Extract the [X, Y] coordinate from the center of the cell holding the provided text.  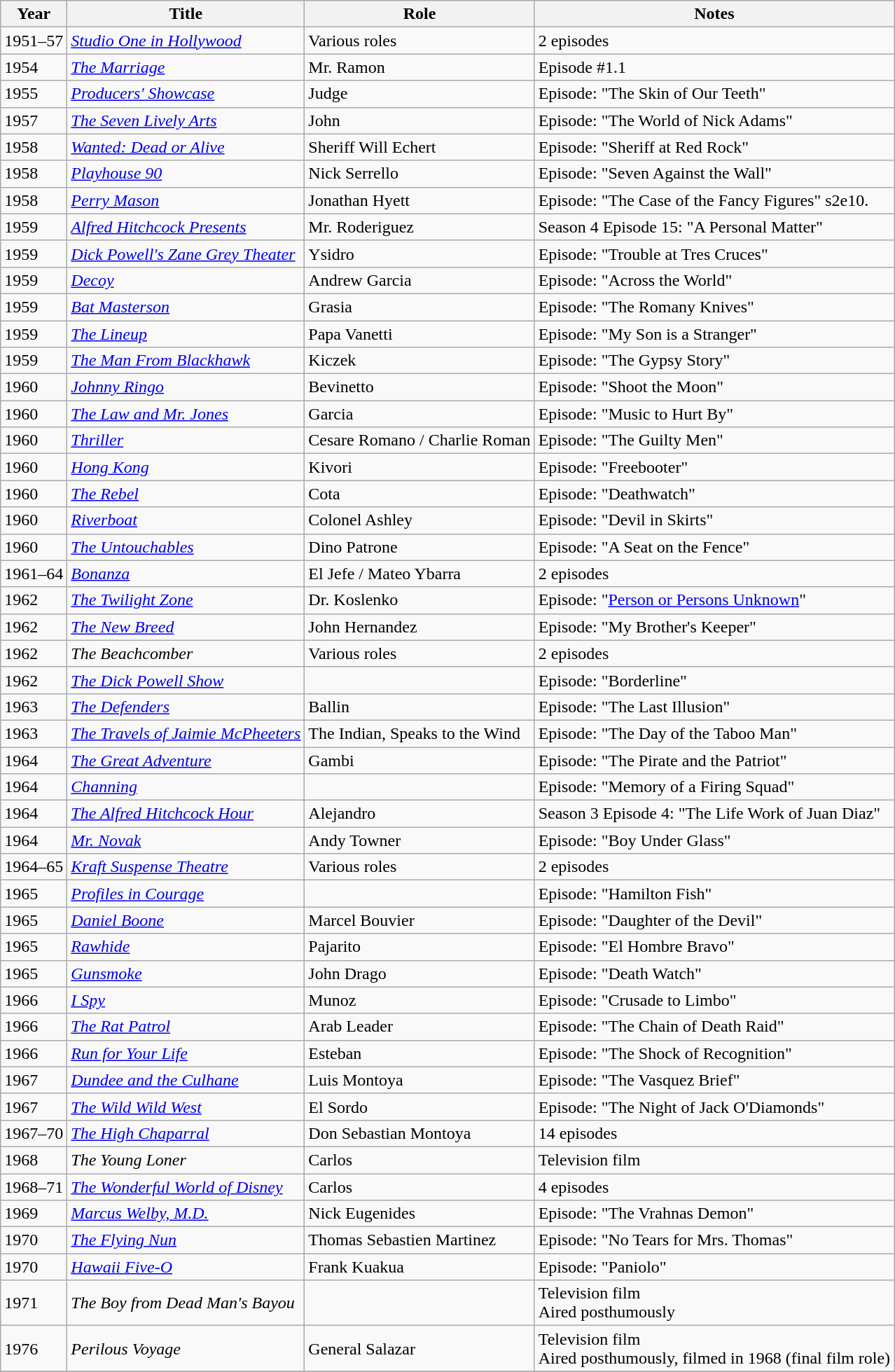
Episode: "Person or Persons Unknown" [714, 600]
Episode: "The World of Nick Adams" [714, 120]
Dundee and the Culhane [186, 1080]
Grasia [419, 307]
John Hernandez [419, 627]
Frank Kuakua [419, 1267]
Bevinetto [419, 387]
Episode: "Hamilton Fish" [714, 894]
The Twilight Zone [186, 600]
Esteban [419, 1053]
Episode: "Music to Hurt By" [714, 414]
Episode: "The Day of the Taboo Man" [714, 733]
1969 [34, 1214]
1967–70 [34, 1133]
The Alfred Hitchcock Hour [186, 814]
The Lineup [186, 334]
The Boy from Dead Man's Bayou [186, 1303]
The Beachcomber [186, 653]
Episode: "A Seat on the Fence" [714, 547]
Episode: "Deathwatch" [714, 494]
The New Breed [186, 627]
John Drago [419, 973]
Dr. Koslenko [419, 600]
Sheriff Will Echert [419, 147]
Profiles in Courage [186, 894]
The Flying Nun [186, 1240]
Episode: "Trouble at Tres Cruces" [714, 254]
Episode: "The Night of Jack O'Diamonds" [714, 1107]
Perilous Voyage [186, 1349]
Ballin [419, 707]
Thriller [186, 441]
1954 [34, 67]
Rawhide [186, 947]
The Wonderful World of Disney [186, 1187]
Episode: "Sheriff at Red Rock" [714, 147]
Ysidro [419, 254]
Kivori [419, 467]
Wanted: Dead or Alive [186, 147]
Studio One in Hollywood [186, 41]
Gambi [419, 760]
1976 [34, 1349]
Episode: "My Brother's Keeper" [714, 627]
The Young Loner [186, 1160]
Episode: "The Romany Knives" [714, 307]
Episode: "Across the World" [714, 280]
Nick Eugenides [419, 1214]
Episode: "The Chain of Death Raid" [714, 1027]
Season 3 Episode 4: "The Life Work of Juan Diaz" [714, 814]
Episode: "Paniolo" [714, 1267]
Perry Mason [186, 200]
Andrew Garcia [419, 280]
Cota [419, 494]
Marcel Bouvier [419, 920]
Mr. Roderiguez [419, 227]
Gunsmoke [186, 973]
Title [186, 14]
The Man From Blackhawk [186, 361]
Papa Vanetti [419, 334]
Colonel Ashley [419, 520]
Notes [714, 14]
Thomas Sebastien Martinez [419, 1240]
The Wild Wild West [186, 1107]
Episode: "The Guilty Men" [714, 441]
Marcus Welby, M.D. [186, 1214]
The Dick Powell Show [186, 680]
Mr. Ramon [419, 67]
Role [419, 14]
14 episodes [714, 1133]
Alfred Hitchcock Presents [186, 227]
Garcia [419, 414]
Episode: "Crusade to Limbo" [714, 1000]
Episode: "Freebooter" [714, 467]
1968 [34, 1160]
Episode: "The Gypsy Story" [714, 361]
The Travels of Jaimie McPheeters [186, 733]
Channing [186, 787]
1961–64 [34, 574]
Jonathan Hyett [419, 200]
Episode: "The Pirate and the Patriot" [714, 760]
Producers' Showcase [186, 94]
Episode: "Seven Against the Wall" [714, 174]
Episode: "No Tears for Mrs. Thomas" [714, 1240]
1955 [34, 94]
Year [34, 14]
Episode: "My Son is a Stranger" [714, 334]
1951–57 [34, 41]
Episode: "The Case of the Fancy Figures" s2e10. [714, 200]
Television filmAired posthumously, filmed in 1968 (final film role) [714, 1349]
Arab Leader [419, 1027]
El Jefe / Mateo Ybarra [419, 574]
Bonanza [186, 574]
The High Chaparral [186, 1133]
Mr. Novak [186, 840]
Episode: "Daughter of the Devil" [714, 920]
The Great Adventure [186, 760]
Munoz [419, 1000]
Episode #1.1 [714, 67]
The Rat Patrol [186, 1027]
Judge [419, 94]
Episode: "Borderline" [714, 680]
The Untouchables [186, 547]
1968–71 [34, 1187]
Television film [714, 1160]
Andy Towner [419, 840]
Cesare Romano / Charlie Roman [419, 441]
Hong Kong [186, 467]
Dino Patrone [419, 547]
The Seven Lively Arts [186, 120]
Dick Powell's Zane Grey Theater [186, 254]
Riverboat [186, 520]
I Spy [186, 1000]
Alejandro [419, 814]
General Salazar [419, 1349]
Nick Serrello [419, 174]
Episode: "The Vasquez Brief" [714, 1080]
Bat Masterson [186, 307]
Episode: "The Shock of Recognition" [714, 1053]
John [419, 120]
Television filmAired posthumously [714, 1303]
Episode: "El Hombre Bravo" [714, 947]
Episode: "Devil in Skirts" [714, 520]
The Indian, Speaks to the Wind [419, 733]
Run for Your Life [186, 1053]
Episode: "The Vrahnas Demon" [714, 1214]
Don Sebastian Montoya [419, 1133]
The Law and Mr. Jones [186, 414]
1957 [34, 120]
Episode: "Shoot the Moon" [714, 387]
Episode: "The Skin of Our Teeth" [714, 94]
Episode: "Memory of a Firing Squad" [714, 787]
Decoy [186, 280]
Episode: "Death Watch" [714, 973]
The Defenders [186, 707]
The Marriage [186, 67]
Playhouse 90 [186, 174]
Episode: "Boy Under Glass" [714, 840]
Hawaii Five-O [186, 1267]
Luis Montoya [419, 1080]
The Rebel [186, 494]
1971 [34, 1303]
El Sordo [419, 1107]
Daniel Boone [186, 920]
Episode: "The Last Illusion" [714, 707]
Kraft Suspense Theatre [186, 867]
Season 4 Episode 15: "A Personal Matter" [714, 227]
1964–65 [34, 867]
Johnny Ringo [186, 387]
Kiczek [419, 361]
4 episodes [714, 1187]
Pajarito [419, 947]
